Detect which cell encompasses the target text, then output its (x, y) center coordinate. 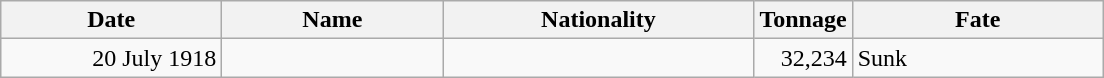
32,234 (803, 58)
Name (332, 20)
Sunk (978, 58)
Date (112, 20)
Tonnage (803, 20)
Nationality (598, 20)
Fate (978, 20)
20 July 1918 (112, 58)
